Return [X, Y] of the center of cell containing provided text 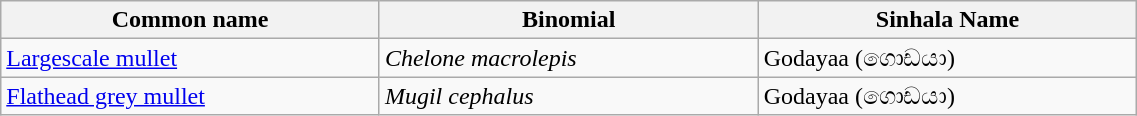
Common name [190, 20]
Sinhala Name [948, 20]
Largescale mullet [190, 58]
Chelone macrolepis [568, 58]
Mugil cephalus [568, 96]
Binomial [568, 20]
Flathead grey mullet [190, 96]
